Extract the (x, y) coordinate from the center of the cell holding the provided text.  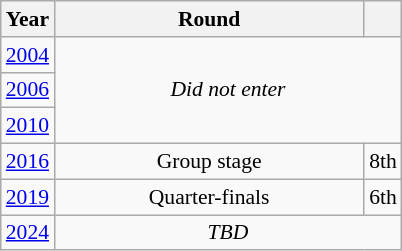
Round (209, 19)
8th (383, 162)
2016 (28, 162)
Group stage (209, 162)
Did not enter (228, 90)
2019 (28, 197)
2004 (28, 55)
2010 (28, 126)
TBD (228, 233)
Year (28, 19)
2006 (28, 90)
2024 (28, 233)
Quarter-finals (209, 197)
6th (383, 197)
